Extract the (x, y) coordinate from the center of the cell holding the provided text.  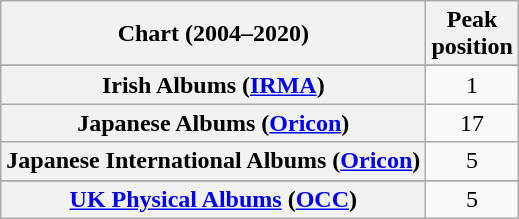
Chart (2004–2020) (214, 34)
UK Physical Albums (OCC) (214, 199)
Irish Albums (IRMA) (214, 85)
1 (472, 85)
Peakposition (472, 34)
Japanese Albums (Oricon) (214, 123)
Japanese International Albums (Oricon) (214, 161)
17 (472, 123)
